For the text-containing cell, return its midpoint in (x, y) coordinate format. 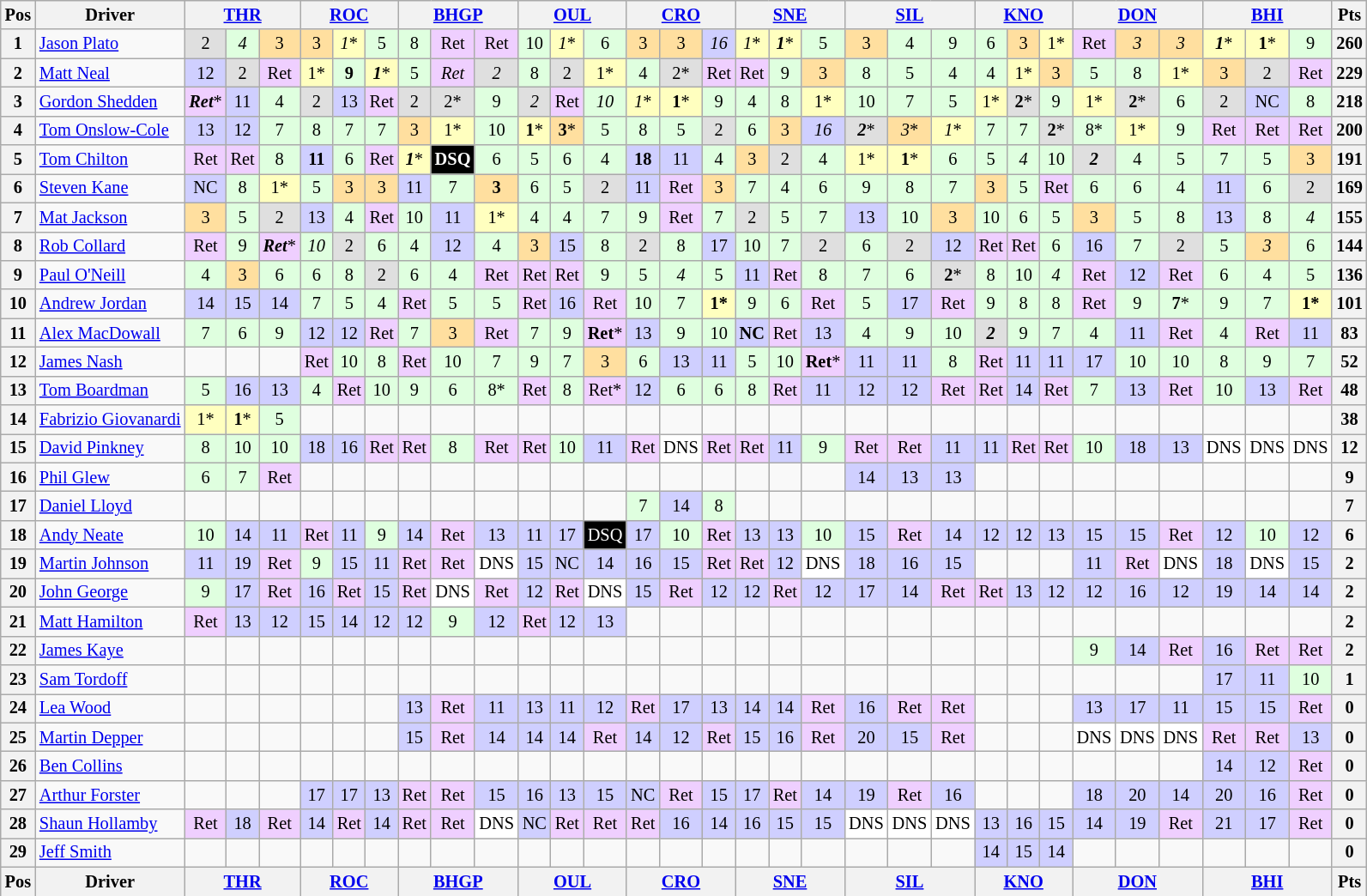
Andy Neate (110, 535)
James Nash (110, 361)
Matt Hamilton (110, 621)
Matt Neal (110, 73)
John George (110, 592)
Paul O'Neill (110, 275)
David Pinkney (110, 448)
Tom Chilton (110, 160)
Tom Boardman (110, 390)
Mat Jackson (110, 217)
Andrew Jordan (110, 304)
136 (1349, 275)
Gordon Shedden (110, 101)
7* (1181, 304)
23 (18, 679)
Martin Johnson (110, 564)
144 (1349, 246)
Daniel Lloyd (110, 506)
Jeff Smith (110, 852)
48 (1349, 390)
Lea Wood (110, 708)
Martin Depper (110, 737)
52 (1349, 361)
Jason Plato (110, 44)
Fabrizio Giovanardi (110, 420)
25 (18, 737)
260 (1349, 44)
Alex MacDowall (110, 333)
229 (1349, 73)
22 (18, 651)
24 (18, 708)
James Kaye (110, 651)
Arthur Forster (110, 795)
Sam Tordoff (110, 679)
28 (18, 824)
Shaun Hollamby (110, 824)
26 (18, 766)
191 (1349, 160)
169 (1349, 188)
200 (1349, 130)
155 (1349, 217)
Phil Glew (110, 477)
38 (1349, 420)
Tom Onslow-Cole (110, 130)
101 (1349, 304)
Ben Collins (110, 766)
Steven Kane (110, 188)
Rob Collard (110, 246)
218 (1349, 101)
29 (18, 852)
27 (18, 795)
83 (1349, 333)
